Identify which cell holds the provided text, then report its [X, Y] central coordinate. 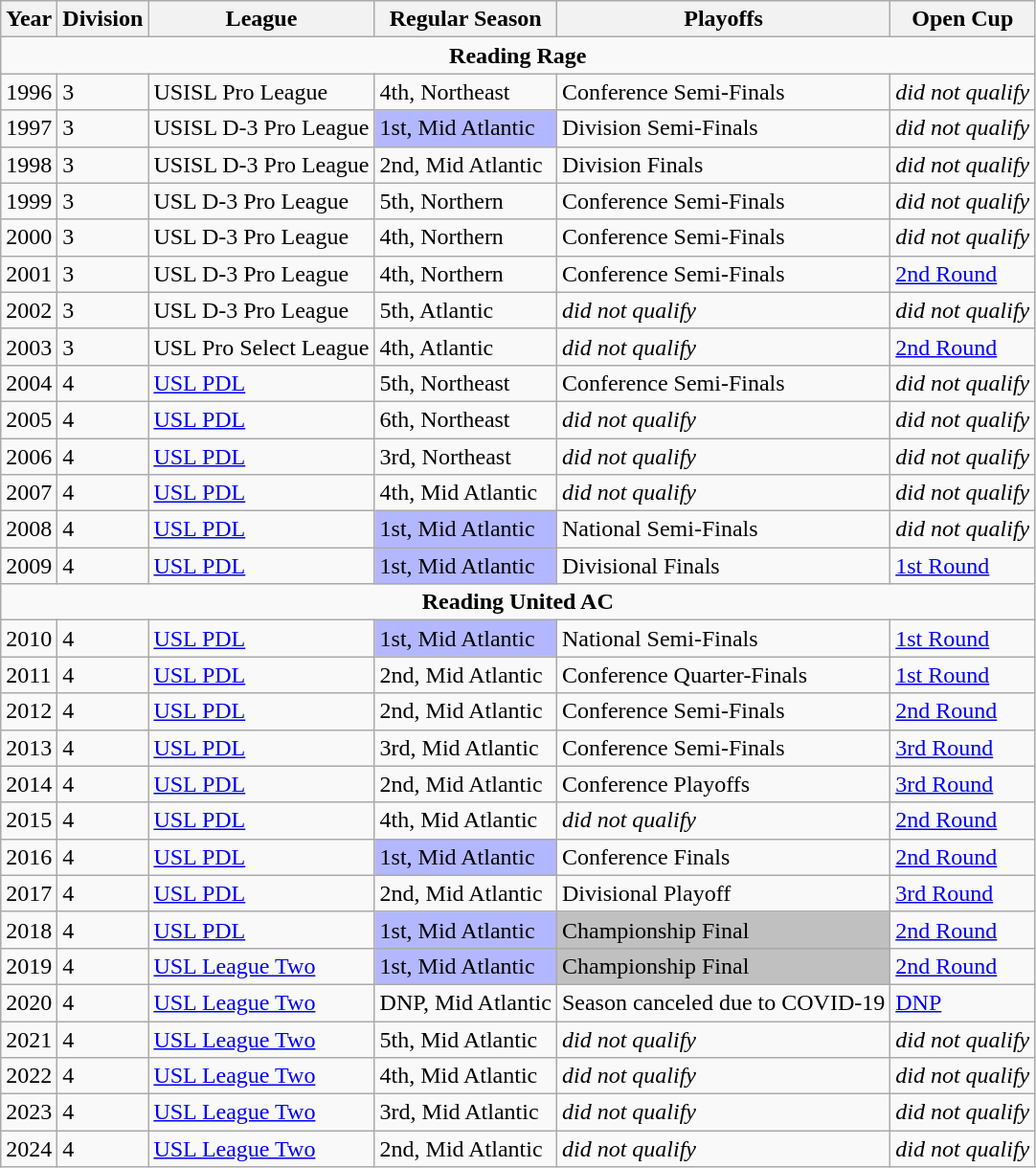
Conference Playoffs [723, 784]
5th, Atlantic [465, 310]
3rd, Northeast [465, 457]
2014 [29, 784]
2018 [29, 930]
2023 [29, 1112]
DNP, Mid Atlantic [465, 1002]
Playoffs [723, 19]
5th, Mid Atlantic [465, 1039]
Reading Rage [518, 56]
2001 [29, 274]
1997 [29, 128]
USISL Pro League [261, 92]
2022 [29, 1076]
Conference Finals [723, 857]
USL Pro Select League [261, 347]
2012 [29, 711]
2007 [29, 493]
1998 [29, 165]
2002 [29, 310]
2019 [29, 966]
Division [103, 19]
Reading United AC [518, 602]
6th, Northeast [465, 419]
Open Cup [963, 19]
2020 [29, 1002]
2021 [29, 1039]
2015 [29, 820]
1999 [29, 201]
4th, Atlantic [465, 347]
Season canceled due to COVID-19 [723, 1002]
2017 [29, 893]
2006 [29, 457]
2009 [29, 566]
2008 [29, 529]
Year [29, 19]
Conference Quarter-Finals [723, 675]
2010 [29, 639]
Regular Season [465, 19]
Divisional Finals [723, 566]
4th, Northeast [465, 92]
2004 [29, 383]
1996 [29, 92]
2016 [29, 857]
2000 [29, 237]
Division Semi-Finals [723, 128]
2024 [29, 1149]
5th, Northern [465, 201]
5th, Northeast [465, 383]
2011 [29, 675]
2005 [29, 419]
Division Finals [723, 165]
DNP [963, 1002]
2003 [29, 347]
League [261, 19]
2013 [29, 748]
Divisional Playoff [723, 893]
